Detect which cell encompasses the target text, then output its (X, Y) center coordinate. 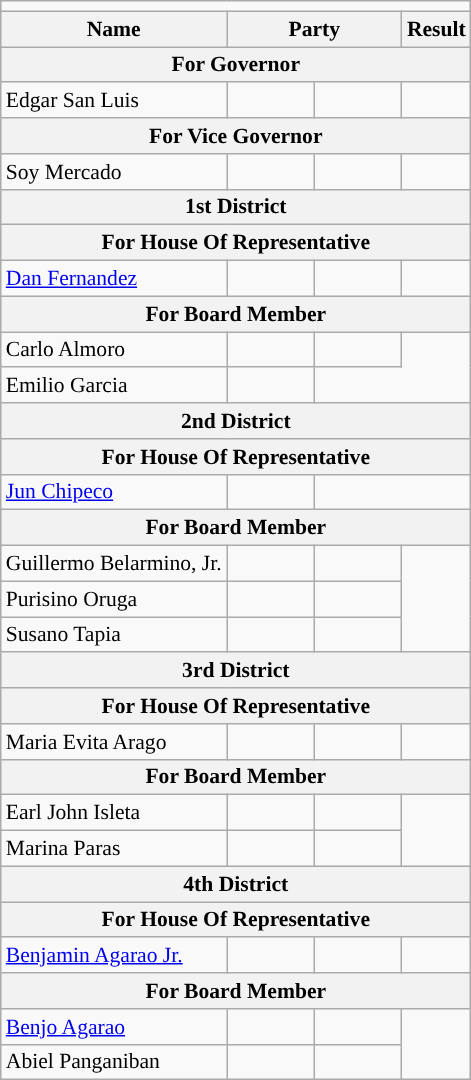
4th District (236, 884)
Name (114, 29)
For Vice Governor (236, 136)
1st District (236, 207)
Soy Mercado (114, 172)
3rd District (236, 671)
Benjo Agarao (114, 1027)
Party (314, 29)
Abiel Panganiban (114, 1062)
Maria Evita Arago (114, 742)
Jun Chipeco (114, 492)
Susano Tapia (114, 635)
Benjamin Agarao Jr. (114, 956)
Earl John Isleta (114, 813)
Result (436, 29)
Guillermo Belarmino, Jr. (114, 564)
2nd District (236, 421)
Purisino Oruga (114, 599)
Marina Paras (114, 849)
Dan Fernandez (114, 279)
Edgar San Luis (114, 101)
Emilio Garcia (114, 386)
Carlo Almoro (114, 350)
For Governor (236, 65)
